From the cell containing the given text, extract its center point as (x, y) coordinate. 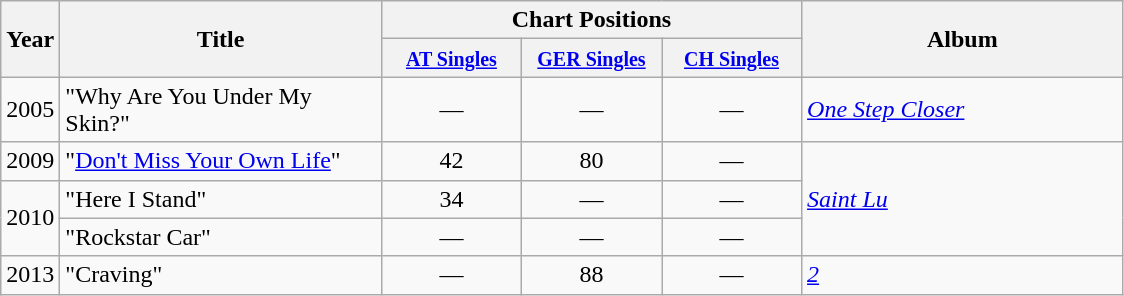
2009 (30, 161)
Saint Lu (963, 199)
"Why Are You Under My Skin?" (221, 110)
Chart Positions (591, 20)
CH Singles (732, 58)
2005 (30, 110)
AT Singles (451, 58)
Album (963, 39)
34 (451, 199)
Title (221, 39)
"Don't Miss Your Own Life" (221, 161)
42 (451, 161)
80 (591, 161)
Year (30, 39)
88 (591, 275)
2013 (30, 275)
GER Singles (591, 58)
"Rockstar Car" (221, 237)
One Step Closer (963, 110)
2010 (30, 218)
"Here I Stand" (221, 199)
2 (963, 275)
"Craving" (221, 275)
